Search for the cell housing the specified text and yield its [X, Y] center coordinate. 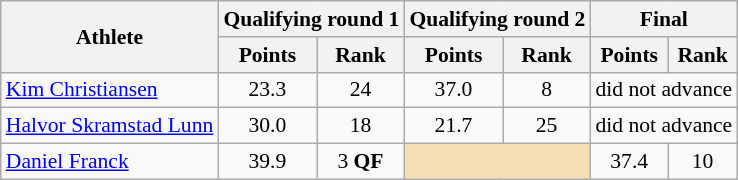
24 [361, 90]
21.7 [453, 126]
Qualifying round 1 [311, 19]
Daniel Franck [110, 162]
39.9 [267, 162]
Final [664, 19]
3 QF [361, 162]
Halvor Skramstad Lunn [110, 126]
18 [361, 126]
23.3 [267, 90]
37.4 [628, 162]
30.0 [267, 126]
8 [547, 90]
Qualifying round 2 [497, 19]
Athlete [110, 36]
10 [702, 162]
25 [547, 126]
37.0 [453, 90]
Kim Christiansen [110, 90]
